Capture the cell that displays the provided text and extract its [x, y] central coordinate. 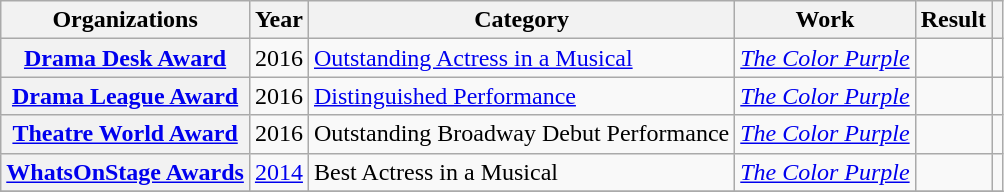
Outstanding Broadway Debut Performance [521, 134]
Outstanding Actress in a Musical [521, 58]
Result [953, 20]
Drama League Award [126, 96]
Year [278, 20]
Category [521, 20]
Best Actress in a Musical [521, 172]
Distinguished Performance [521, 96]
Work [825, 20]
Drama Desk Award [126, 58]
2014 [278, 172]
Organizations [126, 20]
Theatre World Award [126, 134]
WhatsOnStage Awards [126, 172]
